Extract the (x, y) coordinate from the center of the cell holding the provided text.  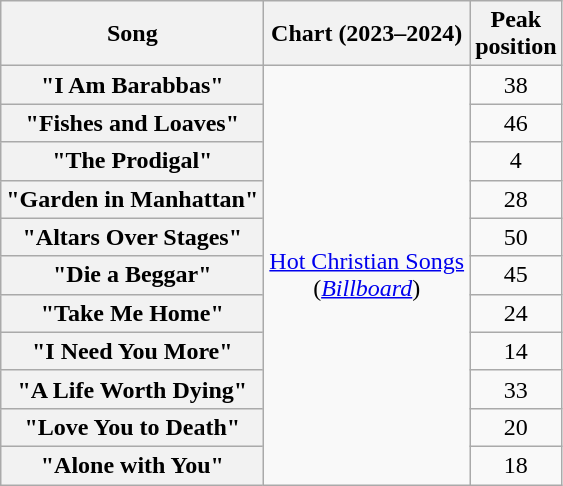
33 (516, 389)
Hot Christian Songs(Billboard) (367, 276)
"Take Me Home" (132, 313)
Song (132, 34)
38 (516, 85)
"Garden in Manhattan" (132, 199)
20 (516, 427)
18 (516, 465)
50 (516, 237)
24 (516, 313)
"Altars Over Stages" (132, 237)
46 (516, 123)
"The Prodigal" (132, 161)
"Love You to Death" (132, 427)
"A Life Worth Dying" (132, 389)
Chart (2023–2024) (367, 34)
"Die a Beggar" (132, 275)
45 (516, 275)
Peakposition (516, 34)
"Fishes and Loaves" (132, 123)
"I Am Barabbas" (132, 85)
14 (516, 351)
"I Need You More" (132, 351)
4 (516, 161)
"Alone with You" (132, 465)
28 (516, 199)
